From the cell containing the given text, extract its center point as [x, y] coordinate. 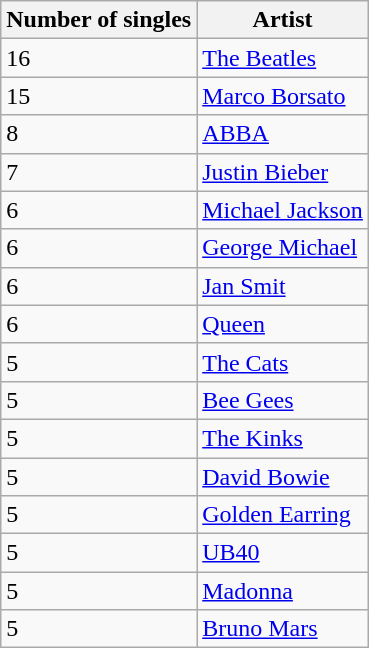
Bruno Mars [283, 629]
Jan Smit [283, 286]
Bee Gees [283, 400]
Artist [283, 20]
George Michael [283, 248]
16 [99, 58]
The Kinks [283, 438]
The Cats [283, 362]
Queen [283, 324]
Madonna [283, 591]
15 [99, 96]
David Bowie [283, 477]
Number of singles [99, 20]
ABBA [283, 134]
The Beatles [283, 58]
8 [99, 134]
Marco Borsato [283, 96]
Golden Earring [283, 515]
UB40 [283, 553]
Michael Jackson [283, 210]
Justin Bieber [283, 172]
7 [99, 172]
